Locate the cell with the specified text and output its [X, Y] center coordinate. 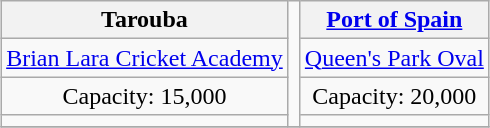
Capacity: 20,000 [394, 96]
Queen's Park Oval [394, 58]
Brian Lara Cricket Academy [145, 58]
Port of Spain [394, 20]
Capacity: 15,000 [145, 96]
Tarouba [145, 20]
